Search for the cell housing the specified text and yield its [x, y] center coordinate. 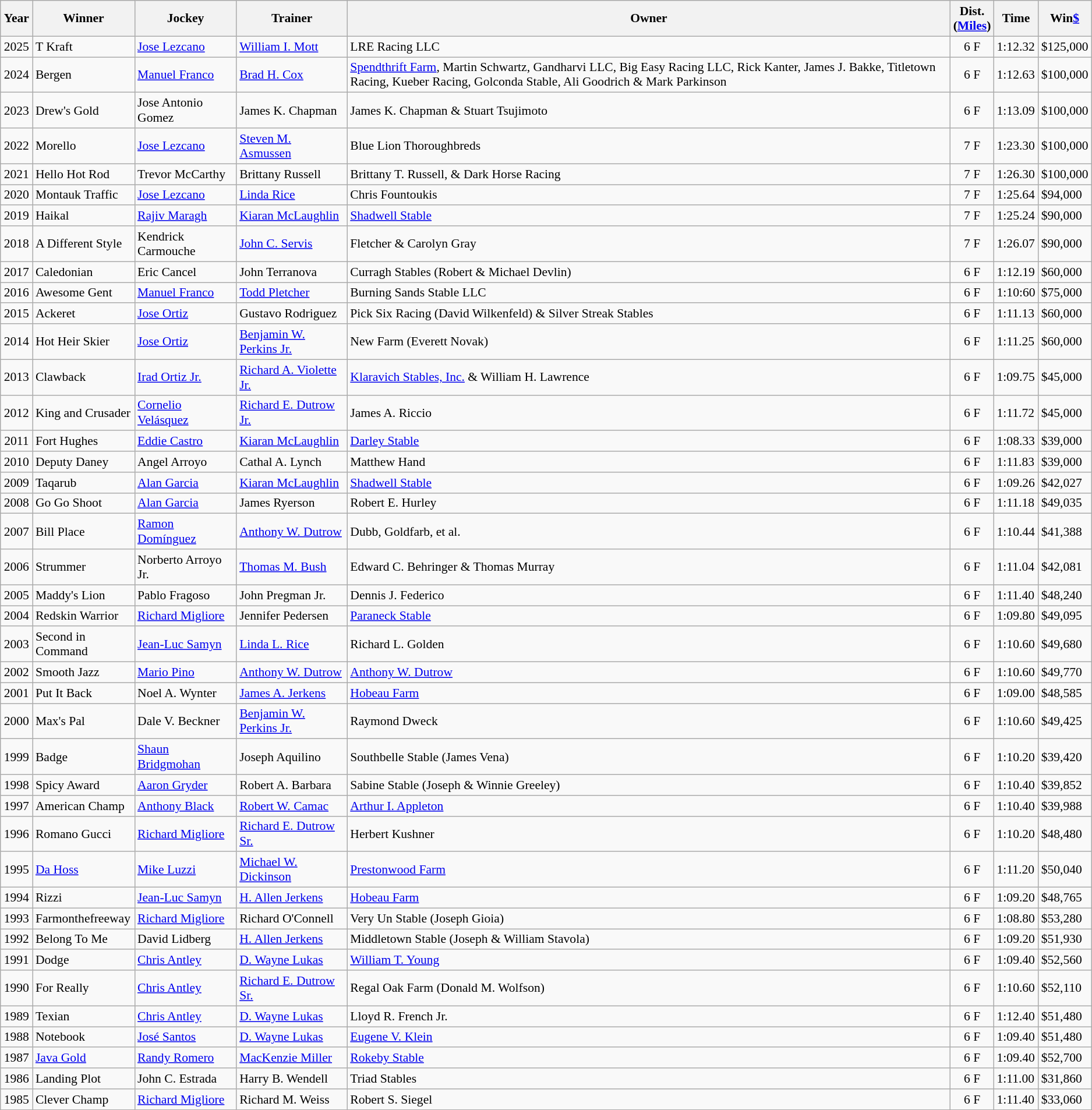
2016 [16, 293]
2017 [16, 272]
2024 [16, 75]
James Ryerson [292, 503]
$42,081 [1065, 567]
Java Gold [84, 1058]
John C. Estrada [185, 1079]
1:12.40 [1016, 1016]
2018 [16, 243]
Curragh Stables (Robert & Michael Devlin) [649, 272]
1:12.19 [1016, 272]
Thomas M. Bush [292, 567]
Aaron Gryder [185, 785]
1986 [16, 1079]
Deputy Daney [84, 462]
Trevor McCarthy [185, 174]
1:11.18 [1016, 503]
2006 [16, 567]
Mario Pino [185, 673]
$53,280 [1065, 918]
1:11.13 [1016, 314]
Noel A. Wynter [185, 693]
Jennifer Pedersen [292, 616]
Rizzi [84, 898]
1:08.80 [1016, 918]
New Farm (Everett Novak) [649, 341]
$52,700 [1065, 1058]
1:11.20 [1016, 870]
$39,988 [1065, 806]
Triad Stables [649, 1079]
2020 [16, 195]
Brittany T. Russell, & Dark Horse Racing [649, 174]
Joseph Aquilino [292, 757]
2019 [16, 216]
T Kraft [84, 47]
Second in Command [84, 644]
1995 [16, 870]
2004 [16, 616]
$42,027 [1065, 483]
1:12.32 [1016, 47]
Win$ [1065, 19]
Strummer [84, 567]
Eddie Castro [185, 441]
Dubb, Goldfarb, et al. [649, 531]
1:11.00 [1016, 1079]
Cathal A. Lynch [292, 462]
$33,060 [1065, 1100]
Anthony Black [185, 806]
1:09.75 [1016, 377]
1987 [16, 1058]
1:26.07 [1016, 243]
$39,420 [1065, 757]
Trainer [292, 19]
Sabine Stable (Joseph & Winnie Greeley) [649, 785]
Steven M. Asmussen [292, 146]
John Pregman Jr. [292, 595]
1:11.04 [1016, 567]
Bergen [84, 75]
Farmonthefreeway [84, 918]
1:23.30 [1016, 146]
Cornelio Velásquez [185, 412]
1:08.33 [1016, 441]
1992 [16, 939]
2005 [16, 595]
Jose Antonio Gomez [185, 111]
$51,930 [1065, 939]
Ramon Domínguez [185, 531]
$39,852 [1065, 785]
1997 [16, 806]
$48,765 [1065, 898]
Hot Heir Skier [84, 341]
Redskin Warrior [84, 616]
Bill Place [84, 531]
Landing Plot [84, 1079]
Raymond Dweck [649, 721]
Richard A. Violette Jr. [292, 377]
1:09.00 [1016, 693]
2007 [16, 531]
Randy Romero [185, 1058]
Fort Hughes [84, 441]
Arthur I. Appleton [649, 806]
2023 [16, 111]
$48,480 [1065, 834]
2009 [16, 483]
Hello Hot Rod [84, 174]
1998 [16, 785]
1:12.63 [1016, 75]
Put It Back [84, 693]
Drew's Gold [84, 111]
James A. Jerkens [292, 693]
For Really [84, 988]
Go Go Shoot [84, 503]
Eric Cancel [185, 272]
Kendrick Carmouche [185, 243]
Irad Ortiz Jr. [185, 377]
Chris Fountoukis [649, 195]
Dist. (Miles) [973, 19]
1988 [16, 1037]
William T. Young [649, 960]
Time [1016, 19]
King and Crusader [84, 412]
2001 [16, 693]
1993 [16, 918]
1985 [16, 1100]
1989 [16, 1016]
Awesome Gent [84, 293]
Robert S. Siegel [649, 1100]
Prestonwood Farm [649, 870]
Angel Arroyo [185, 462]
Taqarub [84, 483]
Gustavo Rodriguez [292, 314]
1:25.24 [1016, 216]
1:10.44 [1016, 531]
Max's Pal [84, 721]
John C. Servis [292, 243]
James A. Riccio [649, 412]
James K. Chapman [292, 111]
1:13.09 [1016, 111]
Herbert Kushner [649, 834]
Brittany Russell [292, 174]
Haikal [84, 216]
A Different Style [84, 243]
Lloyd R. French Jr. [649, 1016]
1:11.72 [1016, 412]
Blue Lion Thoroughbreds [649, 146]
Caledonian [84, 272]
Year [16, 19]
1:25.64 [1016, 195]
Middletown Stable (Joseph & William Stavola) [649, 939]
Da Hoss [84, 870]
Shaun Bridgmohan [185, 757]
LRE Racing LLC [649, 47]
Eugene V. Klein [649, 1037]
2008 [16, 503]
Winner [84, 19]
$49,680 [1065, 644]
Clawback [84, 377]
Southbelle Stable (James Vena) [649, 757]
2012 [16, 412]
Rajiv Maragh [185, 216]
2000 [16, 721]
David Lidberg [185, 939]
Linda L. Rice [292, 644]
Rokeby Stable [649, 1058]
José Santos [185, 1037]
Romano Gucci [84, 834]
1996 [16, 834]
$49,035 [1065, 503]
Edward C. Behringer & Thomas Murray [649, 567]
$49,770 [1065, 673]
William I. Mott [292, 47]
Richard M. Weiss [292, 1100]
1:09.26 [1016, 483]
2011 [16, 441]
Belong To Me [84, 939]
American Champ [84, 806]
1:11.25 [1016, 341]
1:26.30 [1016, 174]
$75,000 [1065, 293]
Clever Champ [84, 1100]
2010 [16, 462]
Paraneck Stable [649, 616]
John Terranova [292, 272]
$125,000 [1065, 47]
1:09.80 [1016, 616]
Klaravich Stables, Inc. & William H. Lawrence [649, 377]
1:10:60 [1016, 293]
Richard O'Connell [292, 918]
$50,040 [1065, 870]
2025 [16, 47]
Dodge [84, 960]
$52,110 [1065, 988]
Notebook [84, 1037]
1:11.83 [1016, 462]
$41,388 [1065, 531]
Morello [84, 146]
Darley Stable [649, 441]
Dale V. Beckner [185, 721]
Regal Oak Farm (Donald M. Wolfson) [649, 988]
Montauk Traffic [84, 195]
2022 [16, 146]
Matthew Hand [649, 462]
1991 [16, 960]
2021 [16, 174]
MacKenzie Miller [292, 1058]
Badge [84, 757]
Very Un Stable (Joseph Gioia) [649, 918]
Robert E. Hurley [649, 503]
1994 [16, 898]
Norberto Arroyo Jr. [185, 567]
Pablo Fragoso [185, 595]
Brad H. Cox [292, 75]
Maddy's Lion [84, 595]
2003 [16, 644]
Todd Pletcher [292, 293]
$49,095 [1065, 616]
$52,560 [1065, 960]
Richard L. Golden [649, 644]
2015 [16, 314]
Mike Luzzi [185, 870]
Burning Sands Stable LLC [649, 293]
James K. Chapman & Stuart Tsujimoto [649, 111]
Ackeret [84, 314]
Michael W. Dickinson [292, 870]
2014 [16, 341]
2013 [16, 377]
Smooth Jazz [84, 673]
$48,585 [1065, 693]
1999 [16, 757]
$31,860 [1065, 1079]
Spicy Award [84, 785]
Robert A. Barbara [292, 785]
$94,000 [1065, 195]
Texian [84, 1016]
2002 [16, 673]
Richard E. Dutrow Jr. [292, 412]
Jockey [185, 19]
Dennis J. Federico [649, 595]
1990 [16, 988]
Owner [649, 19]
Robert W. Camac [292, 806]
Harry B. Wendell [292, 1079]
Fletcher & Carolyn Gray [649, 243]
$49,425 [1065, 721]
Pick Six Racing (David Wilkenfeld) & Silver Streak Stables [649, 314]
Linda Rice [292, 195]
$48,240 [1065, 595]
